Provide the [X, Y] coordinate of the cell's center where the given text is located.  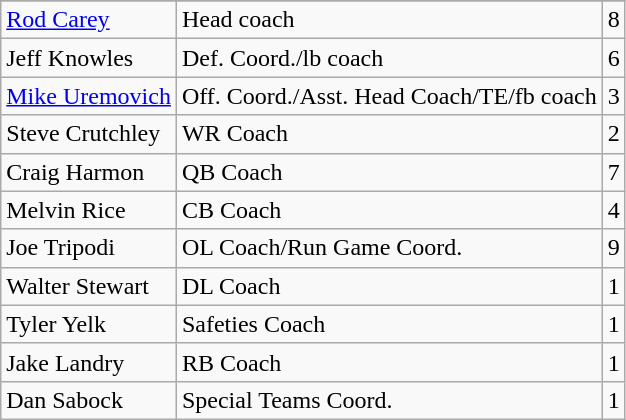
Tyler Yelk [89, 324]
Head coach [389, 20]
7 [614, 172]
Steve Crutchley [89, 134]
Jake Landry [89, 362]
Walter Stewart [89, 286]
Craig Harmon [89, 172]
3 [614, 96]
4 [614, 210]
Off. Coord./Asst. Head Coach/TE/fb coach [389, 96]
QB Coach [389, 172]
RB Coach [389, 362]
2 [614, 134]
Special Teams Coord. [389, 400]
Joe Tripodi [89, 248]
WR Coach [389, 134]
Rod Carey [89, 20]
Def. Coord./lb coach [389, 58]
DL Coach [389, 286]
6 [614, 58]
OL Coach/Run Game Coord. [389, 248]
CB Coach [389, 210]
8 [614, 20]
Jeff Knowles [89, 58]
9 [614, 248]
Safeties Coach [389, 324]
Mike Uremovich [89, 96]
Melvin Rice [89, 210]
Dan Sabock [89, 400]
